Detect which cell encompasses the target text, then output its (X, Y) center coordinate. 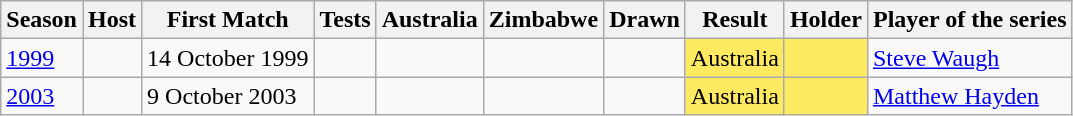
9 October 2003 (228, 96)
Result (734, 20)
14 October 1999 (228, 58)
Drawn (645, 20)
2003 (42, 96)
1999 (42, 58)
Season (42, 20)
Holder (826, 20)
Host (112, 20)
Player of the series (970, 20)
First Match (228, 20)
Matthew Hayden (970, 96)
Tests (345, 20)
Zimbabwe (543, 20)
Steve Waugh (970, 58)
